From the cell containing the given text, extract its center point as [X, Y] coordinate. 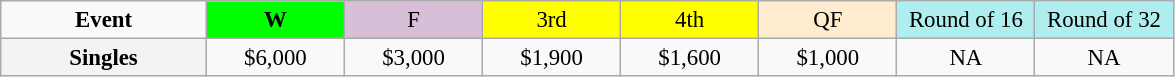
3rd [552, 20]
$6,000 [275, 58]
Singles [104, 58]
4th [690, 20]
Round of 32 [1104, 20]
$1,600 [690, 58]
F [413, 20]
$1,900 [552, 58]
QF [828, 20]
$3,000 [413, 58]
W [275, 20]
Round of 16 [966, 20]
Event [104, 20]
$1,000 [828, 58]
